Provide the (x, y) coordinate of the cell's center where the given text is located.  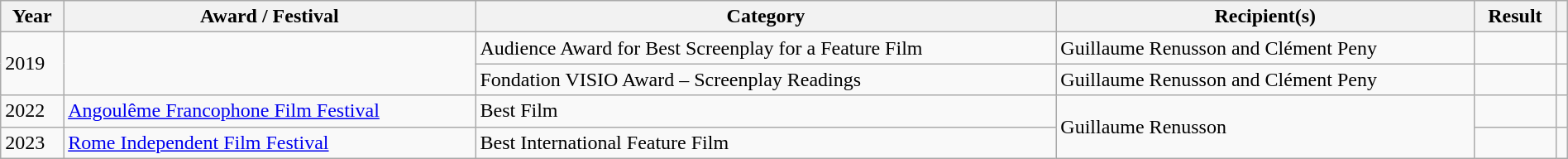
Recipient(s) (1265, 17)
Best International Feature Film (766, 142)
Angoulême Francophone Film Festival (270, 111)
2019 (32, 64)
Best Film (766, 111)
Guillaume Renusson (1265, 127)
Category (766, 17)
Year (32, 17)
Audience Award for Best Screenplay for a Feature Film (766, 48)
Award / Festival (270, 17)
2022 (32, 111)
Fondation VISIO Award – Screenplay Readings (766, 79)
Rome Independent Film Festival (270, 142)
Result (1515, 17)
2023 (32, 142)
